Return the [x, y] coordinate for the center point of the cell that contains the specified text.  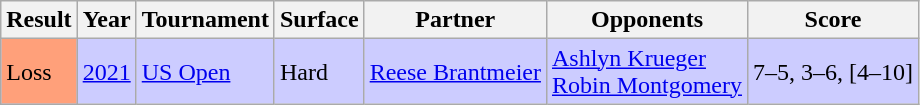
Loss [39, 72]
Score [834, 20]
US Open [205, 72]
Surface [319, 20]
Result [39, 20]
Ashlyn Krueger Robin Montgomery [646, 72]
Tournament [205, 20]
Opponents [646, 20]
Year [106, 20]
Partner [455, 20]
Reese Brantmeier [455, 72]
7–5, 3–6, [4–10] [834, 72]
2021 [106, 72]
Hard [319, 72]
